Search for the cell housing the specified text and yield its [x, y] center coordinate. 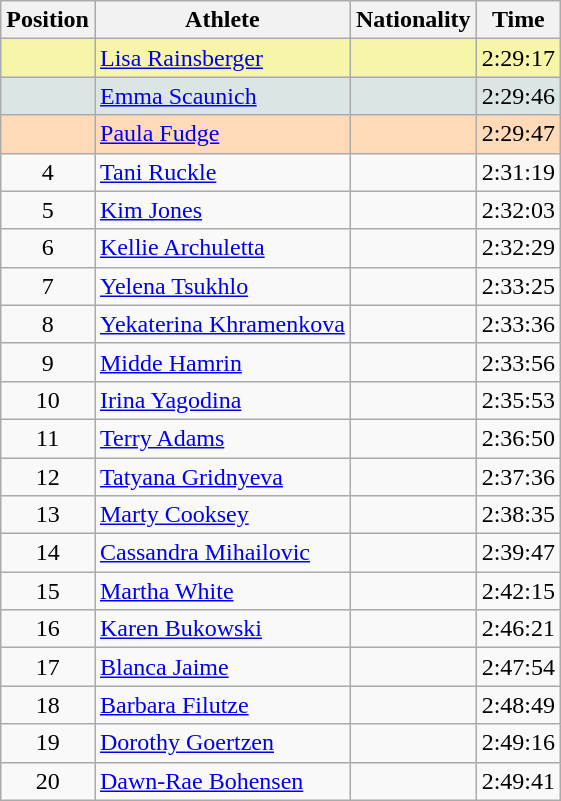
16 [48, 629]
4 [48, 172]
Paula Fudge [222, 134]
Dawn-Rae Bohensen [222, 781]
Position [48, 20]
7 [48, 286]
Kim Jones [222, 210]
2:47:54 [518, 667]
2:39:47 [518, 553]
2:32:03 [518, 210]
2:29:46 [518, 96]
2:29:17 [518, 58]
Tatyana Gridnyeva [222, 477]
9 [48, 362]
2:38:35 [518, 515]
2:33:36 [518, 324]
8 [48, 324]
17 [48, 667]
Karen Bukowski [222, 629]
Emma Scaunich [222, 96]
Kellie Archuletta [222, 248]
13 [48, 515]
Blanca Jaime [222, 667]
Barbara Filutze [222, 705]
10 [48, 400]
2:35:53 [518, 400]
15 [48, 591]
2:33:25 [518, 286]
Yekaterina Khramenkova [222, 324]
11 [48, 438]
5 [48, 210]
Yelena Tsukhlo [222, 286]
Martha White [222, 591]
2:46:21 [518, 629]
Dorothy Goertzen [222, 743]
2:29:47 [518, 134]
2:49:16 [518, 743]
19 [48, 743]
2:32:29 [518, 248]
Cassandra Mihailovic [222, 553]
Midde Hamrin [222, 362]
Athlete [222, 20]
Lisa Rainsberger [222, 58]
Time [518, 20]
2:37:36 [518, 477]
Tani Ruckle [222, 172]
2:33:56 [518, 362]
14 [48, 553]
20 [48, 781]
2:48:49 [518, 705]
Irina Yagodina [222, 400]
18 [48, 705]
2:31:19 [518, 172]
2:36:50 [518, 438]
Nationality [413, 20]
2:49:41 [518, 781]
2:42:15 [518, 591]
6 [48, 248]
Marty Cooksey [222, 515]
Terry Adams [222, 438]
12 [48, 477]
